Search for the cell housing the specified text and yield its [X, Y] center coordinate. 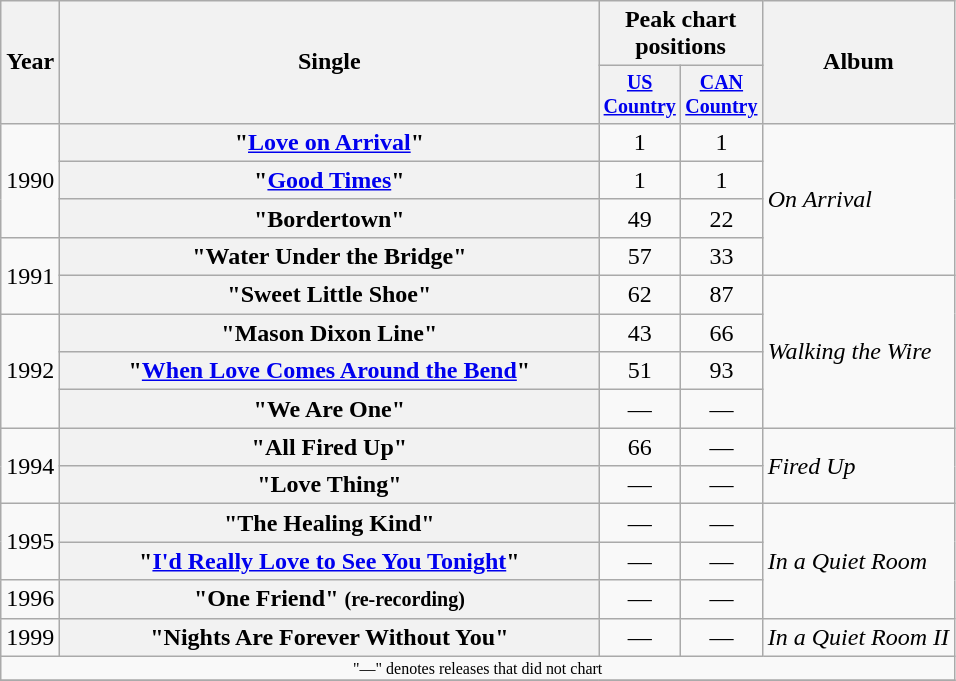
"The Healing Kind" [330, 523]
"Good Times" [330, 180]
"Sweet Little Shoe" [330, 295]
"Love on Arrival" [330, 142]
On Arrival [858, 199]
"—" denotes releases that did not chart [478, 668]
1994 [30, 466]
"Nights Are Forever Without You" [330, 637]
1991 [30, 275]
62 [640, 295]
"Bordertown" [330, 218]
In a Quiet Room [858, 561]
"We Are One" [330, 409]
US Country [640, 94]
"I'd Really Love to See You Tonight" [330, 561]
93 [722, 371]
1999 [30, 637]
Single [330, 62]
1996 [30, 599]
1992 [30, 371]
"All Fired Up" [330, 447]
"One Friend" (re-recording) [330, 599]
Walking the Wire [858, 352]
Fired Up [858, 466]
49 [640, 218]
CAN Country [722, 94]
57 [640, 256]
33 [722, 256]
"When Love Comes Around the Bend" [330, 371]
"Mason Dixon Line" [330, 333]
1995 [30, 542]
"Love Thing" [330, 485]
43 [640, 333]
1990 [30, 180]
Year [30, 62]
In a Quiet Room II [858, 637]
51 [640, 371]
Album [858, 62]
22 [722, 218]
Peak chartpositions [680, 34]
87 [722, 295]
"Water Under the Bridge" [330, 256]
